Search for the cell housing the specified text and yield its [x, y] center coordinate. 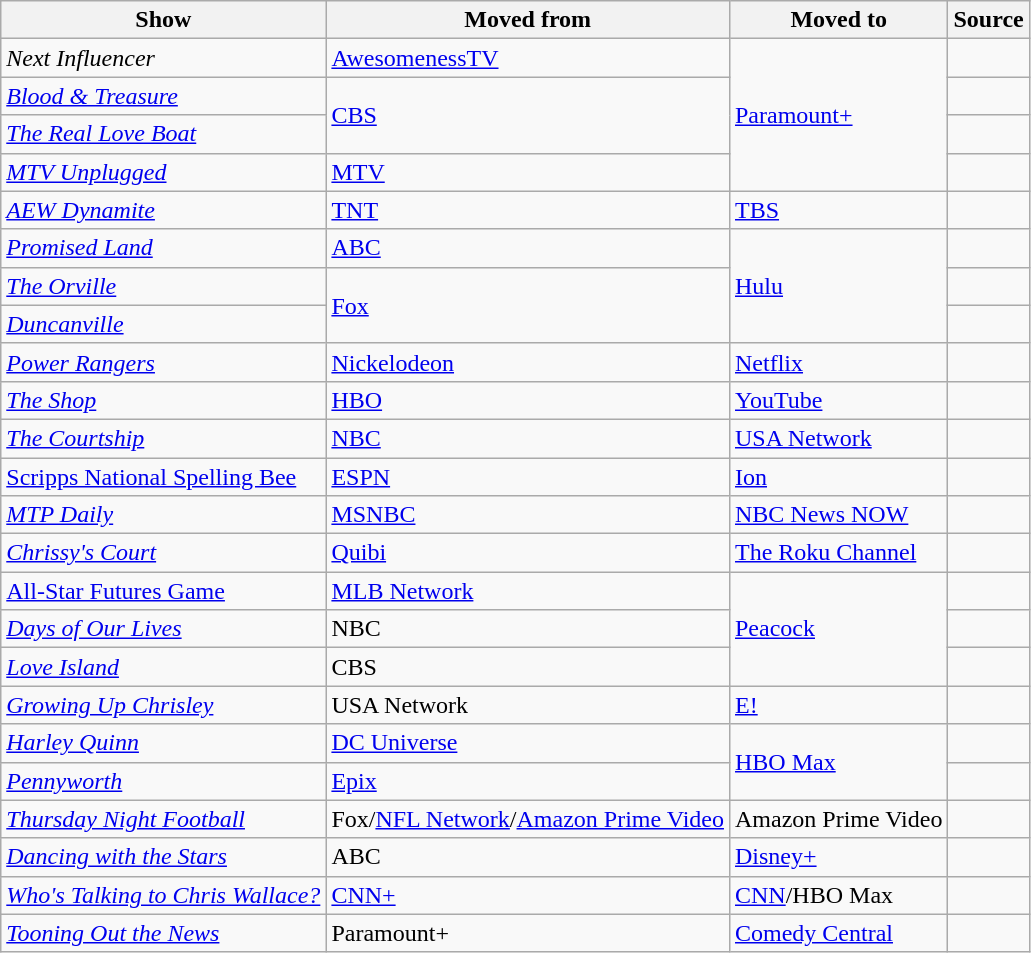
Quibi [528, 553]
MTP Daily [164, 515]
TBS [838, 210]
Peacock [838, 629]
MTV Unplugged [164, 172]
All-Star Futures Game [164, 591]
DC Universe [528, 743]
Days of Our Lives [164, 629]
Show [164, 20]
Ion [838, 477]
Tooning Out the News [164, 933]
CNN+ [528, 895]
The Real Love Boat [164, 134]
Pennyworth [164, 781]
CNN/HBO Max [838, 895]
Comedy Central [838, 933]
Duncanville [164, 324]
MSNBC [528, 515]
Harley Quinn [164, 743]
Growing Up Chrisley [164, 705]
NBC News NOW [838, 515]
Chrissy's Court [164, 553]
HBO [528, 400]
Moved to [838, 20]
E! [838, 705]
Epix [528, 781]
ESPN [528, 477]
MTV [528, 172]
Blood & Treasure [164, 96]
The Roku Channel [838, 553]
Love Island [164, 667]
Moved from [528, 20]
The Shop [164, 400]
MLB Network [528, 591]
HBO Max [838, 762]
Thursday Night Football [164, 819]
Fox/NFL Network/Amazon Prime Video [528, 819]
Promised Land [164, 248]
AEW Dynamite [164, 210]
Disney+ [838, 857]
YouTube [838, 400]
Power Rangers [164, 362]
Netflix [838, 362]
Dancing with the Stars [164, 857]
Hulu [838, 286]
AwesomenessTV [528, 58]
Amazon Prime Video [838, 819]
Source [988, 20]
TNT [528, 210]
Next Influencer [164, 58]
Nickelodeon [528, 362]
The Courtship [164, 438]
Fox [528, 305]
Scripps National Spelling Bee [164, 477]
Who's Talking to Chris Wallace? [164, 895]
The Orville [164, 286]
